Return (X, Y) of the center of cell containing provided text 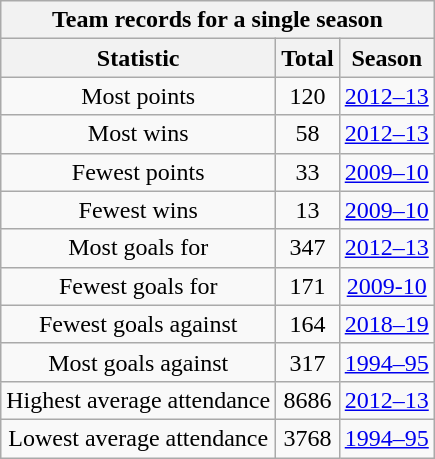
317 (308, 362)
Team records for a single season (218, 20)
Most goals for (138, 248)
Most points (138, 96)
Fewest points (138, 172)
120 (308, 96)
171 (308, 286)
Fewest goals for (138, 286)
164 (308, 324)
33 (308, 172)
Fewest goals against (138, 324)
58 (308, 134)
2018–19 (386, 324)
Fewest wins (138, 210)
Most goals against (138, 362)
Lowest average attendance (138, 438)
Statistic (138, 58)
8686 (308, 400)
2009-10 (386, 286)
Season (386, 58)
3768 (308, 438)
347 (308, 248)
13 (308, 210)
Most wins (138, 134)
Total (308, 58)
Highest average attendance (138, 400)
